Pinpoint the cell where the given text exists, returning its (X, Y) midpoint coordinate. 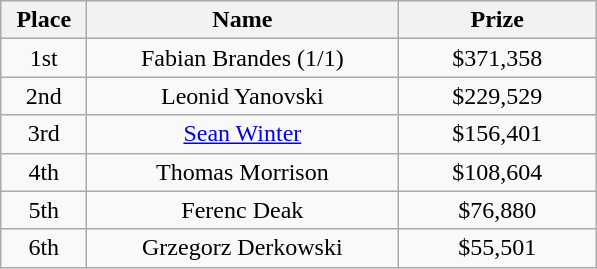
3rd (44, 134)
$108,604 (498, 172)
Prize (498, 20)
$371,358 (498, 58)
Ferenc Deak (242, 210)
5th (44, 210)
Fabian Brandes (1/1) (242, 58)
$229,529 (498, 96)
Leonid Yanovski (242, 96)
$76,880 (498, 210)
Sean Winter (242, 134)
Name (242, 20)
Grzegorz Derkowski (242, 248)
4th (44, 172)
Thomas Morrison (242, 172)
6th (44, 248)
$156,401 (498, 134)
$55,501 (498, 248)
Place (44, 20)
2nd (44, 96)
1st (44, 58)
